Search for the cell housing the specified text and yield its (x, y) center coordinate. 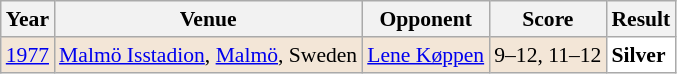
Score (548, 19)
Malmö Isstadion, Malmö, Sweden (208, 55)
Lene Køppen (426, 55)
Opponent (426, 19)
Year (28, 19)
Silver (640, 55)
Venue (208, 19)
Result (640, 19)
9–12, 11–12 (548, 55)
1977 (28, 55)
